Return [X, Y] of the center of cell containing provided text 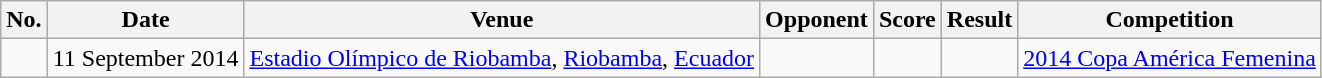
No. [24, 20]
Venue [502, 20]
Score [907, 20]
Estadio Olímpico de Riobamba, Riobamba, Ecuador [502, 58]
2014 Copa América Femenina [1170, 58]
Competition [1170, 20]
11 September 2014 [146, 58]
Date [146, 20]
Result [979, 20]
Opponent [817, 20]
